From the cell containing the given text, extract its center point as (X, Y) coordinate. 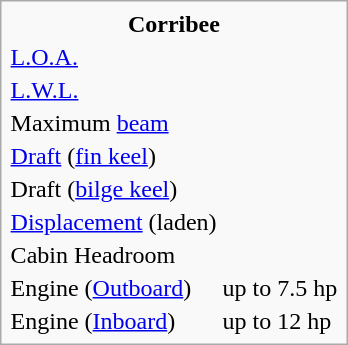
Corribee (174, 24)
Engine (Inboard) (114, 321)
L.W.L. (114, 90)
Engine (Outboard) (114, 288)
Draft (bilge keel) (114, 189)
Draft (fin keel) (114, 156)
Cabin Headroom (114, 255)
up to 12 hp (280, 321)
Displacement (laden) (114, 222)
L.O.A. (114, 57)
Maximum beam (114, 123)
up to 7.5 hp (280, 288)
